From the cell containing the given text, extract its center point as [x, y] coordinate. 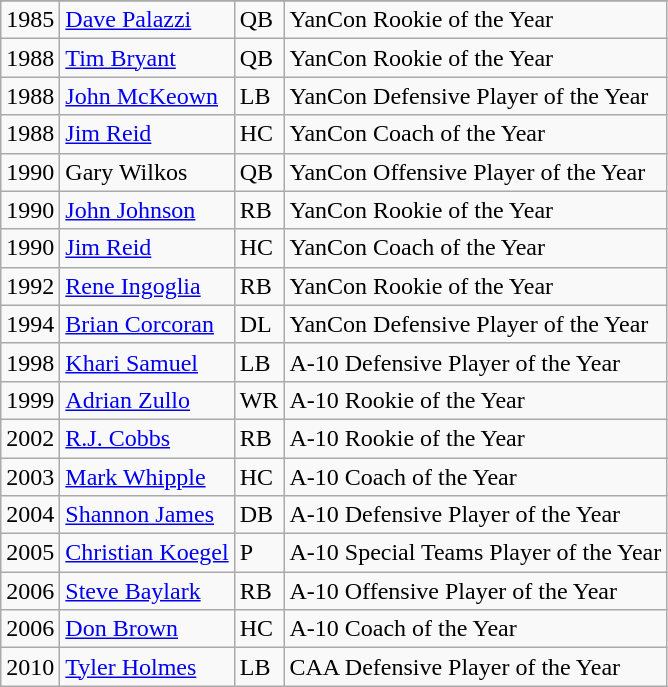
Adrian Zullo [147, 400]
CAA Defensive Player of the Year [476, 667]
2010 [30, 667]
YanCon Offensive Player of the Year [476, 172]
R.J. Cobbs [147, 438]
Rene Ingoglia [147, 286]
1992 [30, 286]
1998 [30, 362]
Shannon James [147, 515]
Tyler Holmes [147, 667]
1994 [30, 324]
2005 [30, 553]
2003 [30, 477]
A-10 Offensive Player of the Year [476, 591]
1985 [30, 20]
John Johnson [147, 210]
Dave Palazzi [147, 20]
WR [259, 400]
DB [259, 515]
Don Brown [147, 629]
1999 [30, 400]
Mark Whipple [147, 477]
2002 [30, 438]
Christian Koegel [147, 553]
DL [259, 324]
Gary Wilkos [147, 172]
Brian Corcoran [147, 324]
A-10 Special Teams Player of the Year [476, 553]
Tim Bryant [147, 58]
Khari Samuel [147, 362]
Steve Baylark [147, 591]
John McKeown [147, 96]
2004 [30, 515]
P [259, 553]
